Provide the (X, Y) coordinate of the cell's center where the given text is located.  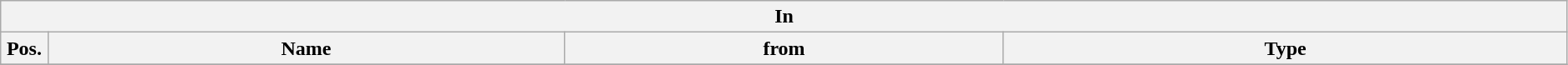
Type (1285, 48)
from (784, 48)
Name (306, 48)
In (784, 17)
Pos. (24, 48)
